Return [x, y] of the center of cell containing provided text 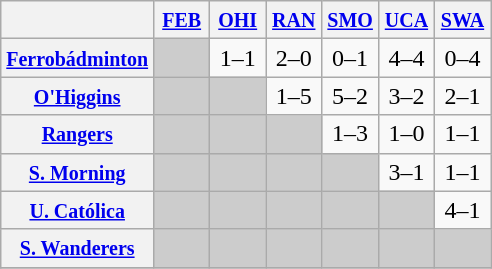
0–1 [350, 58]
3–1 [406, 172]
SWA [462, 20]
1–5 [294, 96]
S. Morning [78, 172]
2–1 [462, 96]
4–1 [462, 210]
3–2 [406, 96]
RAN [294, 20]
Ferrobádminton [78, 58]
UCA [406, 20]
2–0 [294, 58]
Rangers [78, 134]
0–4 [462, 58]
O'Higgins [78, 96]
FEB [182, 20]
SMO [350, 20]
5–2 [350, 96]
S. Wanderers [78, 248]
U. Católica [78, 210]
1–3 [350, 134]
OHI [238, 20]
4–4 [406, 58]
1–0 [406, 134]
